Detect which cell encompasses the target text, then output its [x, y] center coordinate. 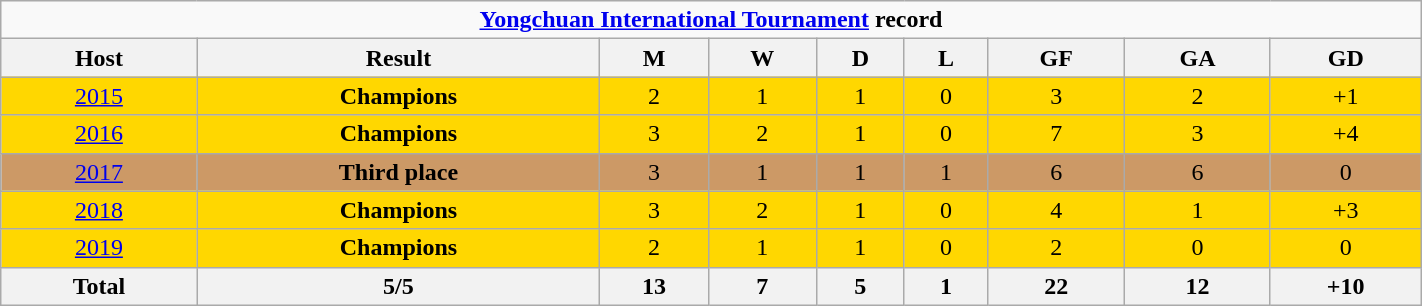
12 [1198, 286]
L [946, 58]
2016 [99, 134]
+10 [1346, 286]
2019 [99, 248]
M [654, 58]
Total [99, 286]
2018 [99, 210]
4 [1056, 210]
2015 [99, 96]
GA [1198, 58]
Yongchuan International Tournament record [711, 20]
5/5 [398, 286]
GF [1056, 58]
+4 [1346, 134]
13 [654, 286]
+3 [1346, 210]
22 [1056, 286]
Host [99, 58]
Third place [398, 172]
5 [860, 286]
D [860, 58]
Result [398, 58]
W [762, 58]
2017 [99, 172]
GD [1346, 58]
+1 [1346, 96]
